From the cell containing the given text, extract its center point as [x, y] coordinate. 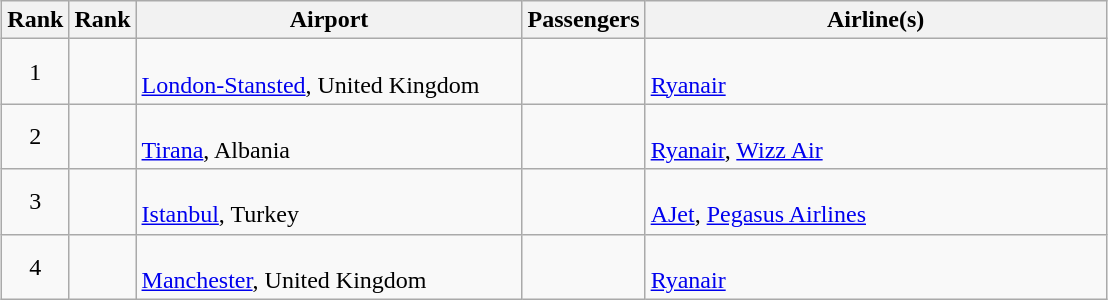
Tirana, Albania [329, 136]
Manchester, United Kingdom [329, 266]
AJet, Pegasus Airlines [876, 202]
London-Stansted, United Kingdom [329, 72]
Airport [329, 20]
3 [36, 202]
4 [36, 266]
Istanbul, Turkey [329, 202]
1 [36, 72]
Ryanair, Wizz Air [876, 136]
2 [36, 136]
Airline(s) [876, 20]
Passengers [584, 20]
